Search for the cell housing the specified text and yield its [x, y] center coordinate. 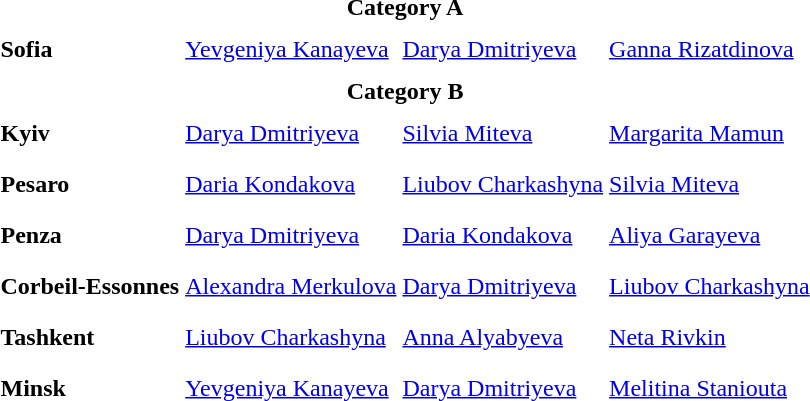
Anna Alyabyeva [503, 337]
Silvia Miteva [503, 133]
Yevgeniya Kanayeva [291, 49]
Alexandra Merkulova [291, 286]
